Provide the (X, Y) coordinate of the cell's center where the given text is located.  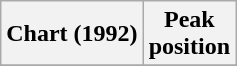
Chart (1992) (72, 34)
Peakposition (189, 34)
